Extract the [x, y] coordinate from the center of the cell holding the provided text.  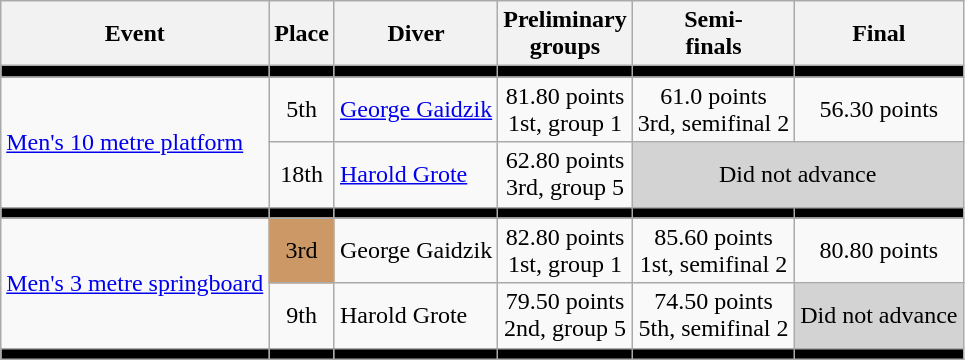
18th [302, 174]
74.50 points 5th, semifinal 2 [713, 316]
Semi-finals [713, 34]
79.50 points 2nd, group 5 [566, 316]
Place [302, 34]
82.80 points 1st, group 1 [566, 250]
3rd [302, 250]
Men's 3 metre springboard [135, 283]
62.80 points 3rd, group 5 [566, 174]
81.80 points 1st, group 1 [566, 110]
Final [879, 34]
85.60 points 1st, semifinal 2 [713, 250]
80.80 points [879, 250]
61.0 points 3rd, semifinal 2 [713, 110]
Preliminary groups [566, 34]
Event [135, 34]
Men's 10 metre platform [135, 142]
56.30 points [879, 110]
9th [302, 316]
5th [302, 110]
Diver [416, 34]
